Identify which cell holds the provided text, then report its (x, y) central coordinate. 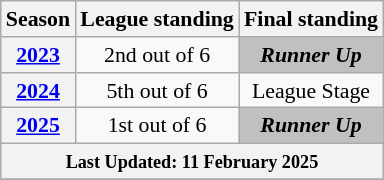
2023 (38, 54)
1st out of 6 (157, 125)
5th out of 6 (157, 90)
Final standing (311, 18)
2025 (38, 125)
League standing (157, 18)
Season (38, 18)
League Stage (311, 90)
2nd out of 6 (157, 54)
2024 (38, 90)
Last Updated: 11 February 2025 (192, 161)
